Determine the (x, y) coordinate at the center of the cell enclosing the given text.  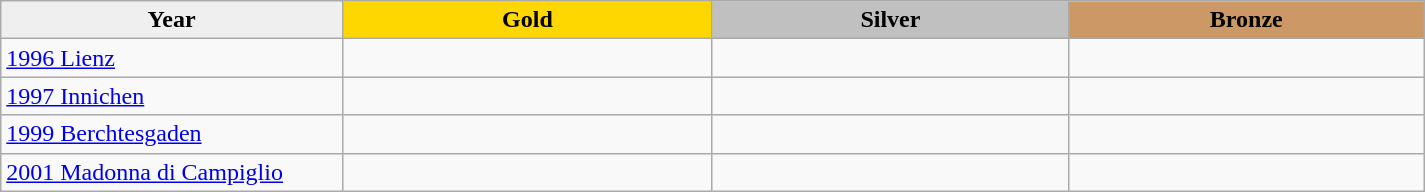
2001 Madonna di Campiglio (172, 172)
Bronze (1246, 20)
Year (172, 20)
1997 Innichen (172, 96)
Gold (527, 20)
Silver (890, 20)
1999 Berchtesgaden (172, 134)
1996 Lienz (172, 58)
